Detect which cell encompasses the target text, then output its [X, Y] center coordinate. 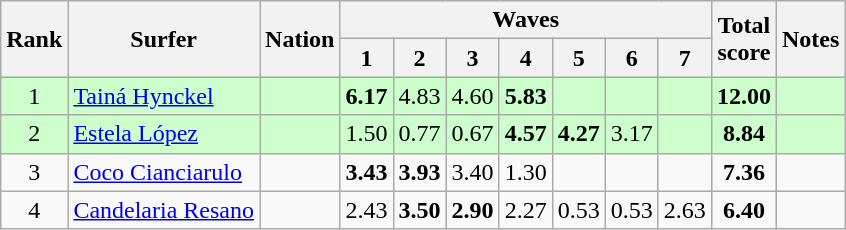
Coco Cianciarulo [164, 172]
5.83 [526, 96]
0.67 [472, 134]
2.43 [366, 210]
3.93 [420, 172]
0.77 [420, 134]
Nation [300, 39]
4.60 [472, 96]
8.84 [744, 134]
12.00 [744, 96]
3.40 [472, 172]
6.40 [744, 210]
1.50 [366, 134]
5 [578, 58]
3.50 [420, 210]
4.83 [420, 96]
7.36 [744, 172]
6 [632, 58]
Tainá Hynckel [164, 96]
4.27 [578, 134]
2.27 [526, 210]
2.90 [472, 210]
Candelaria Resano [164, 210]
4.57 [526, 134]
3.17 [632, 134]
Waves [526, 20]
6.17 [366, 96]
7 [684, 58]
3.43 [366, 172]
Rank [34, 39]
2.63 [684, 210]
1.30 [526, 172]
Surfer [164, 39]
Totalscore [744, 39]
Notes [810, 39]
Estela López [164, 134]
